Return [X, Y] of the center of cell containing provided text 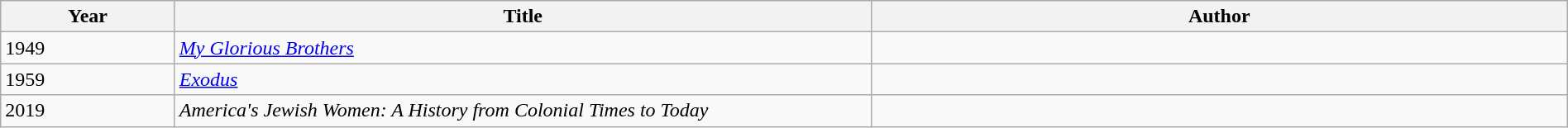
Author [1219, 17]
1949 [88, 48]
Year [88, 17]
Title [523, 17]
1959 [88, 79]
America's Jewish Women: A History from Colonial Times to Today [523, 111]
My Glorious Brothers [523, 48]
Exodus [523, 79]
2019 [88, 111]
